Detect which cell encompasses the target text, then output its [X, Y] center coordinate. 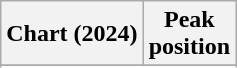
Chart (2024) [72, 34]
Peakposition [189, 34]
